Provide the (X, Y) coordinate of the cell's center where the given text is located.  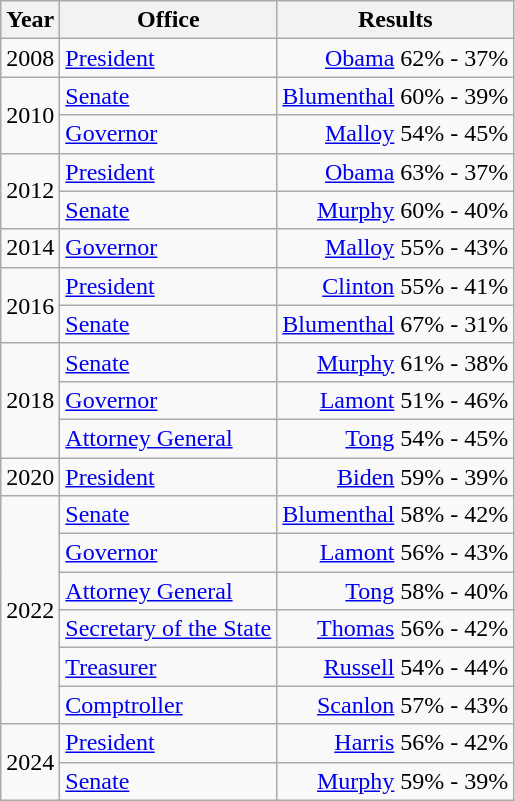
2012 (30, 191)
Clinton 55% - 41% (396, 286)
2018 (30, 400)
2020 (30, 477)
Blumenthal 67% - 31% (396, 324)
Harris 56% - 42% (396, 743)
2010 (30, 115)
Comptroller (168, 705)
Murphy 61% - 38% (396, 362)
Obama 63% - 37% (396, 172)
Blumenthal 58% - 42% (396, 515)
Secretary of the State (168, 629)
Tong 54% - 45% (396, 438)
Russell 54% - 44% (396, 667)
Year (30, 20)
2022 (30, 610)
Malloy 54% - 45% (396, 134)
Treasurer (168, 667)
Murphy 59% - 39% (396, 781)
Scanlon 57% - 43% (396, 705)
Results (396, 20)
Murphy 60% - 40% (396, 210)
Tong 58% - 40% (396, 591)
2014 (30, 248)
Office (168, 20)
Malloy 55% - 43% (396, 248)
2024 (30, 762)
Lamont 56% - 43% (396, 553)
Blumenthal 60% - 39% (396, 96)
Thomas 56% - 42% (396, 629)
Biden 59% - 39% (396, 477)
Lamont 51% - 46% (396, 400)
2008 (30, 58)
Obama 62% - 37% (396, 58)
2016 (30, 305)
